Return the (x, y) coordinate for the center point of the cell that contains the specified text.  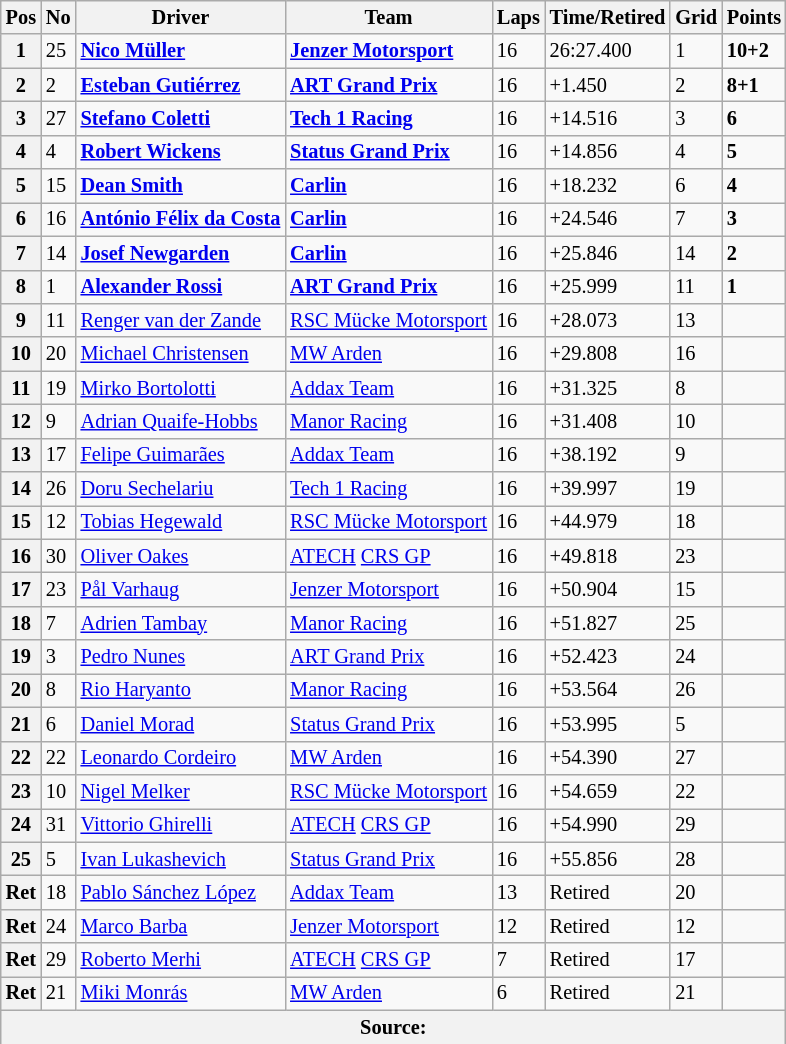
Vittorio Ghirelli (181, 825)
+49.818 (608, 556)
+44.979 (608, 522)
Renger van der Zande (181, 320)
30 (58, 556)
+50.904 (608, 589)
+18.232 (608, 186)
Felipe Guimarães (181, 455)
António Félix da Costa (181, 219)
+51.827 (608, 623)
+25.999 (608, 287)
+24.546 (608, 219)
Nico Müller (181, 51)
+52.423 (608, 657)
Points (754, 17)
+31.408 (608, 421)
10+2 (754, 51)
+28.073 (608, 320)
Stefano Coletti (181, 118)
+53.564 (608, 690)
+31.325 (608, 388)
8+1 (754, 85)
Source: (394, 1027)
Pos (21, 17)
Alexander Rossi (181, 287)
Oliver Oakes (181, 556)
Adrien Tambay (181, 623)
+54.390 (608, 758)
Dean Smith (181, 186)
+38.192 (608, 455)
Time/Retired (608, 17)
+1.450 (608, 85)
No (58, 17)
Miki Monrás (181, 993)
+14.516 (608, 118)
+54.990 (608, 825)
Pål Varhaug (181, 589)
Doru Sechelariu (181, 489)
Robert Wickens (181, 152)
Laps (518, 17)
Leonardo Cordeiro (181, 758)
Nigel Melker (181, 791)
Tobias Hegewald (181, 522)
26:27.400 (608, 51)
Esteban Gutiérrez (181, 85)
+54.659 (608, 791)
Pedro Nunes (181, 657)
Josef Newgarden (181, 253)
Adrian Quaife-Hobbs (181, 421)
+29.808 (608, 354)
28 (696, 859)
Pablo Sánchez López (181, 892)
Rio Haryanto (181, 690)
31 (58, 825)
+25.846 (608, 253)
Roberto Merhi (181, 960)
Daniel Morad (181, 724)
Grid (696, 17)
+53.995 (608, 724)
Mirko Bortolotti (181, 388)
Driver (181, 17)
Marco Barba (181, 926)
Michael Christensen (181, 354)
+14.856 (608, 152)
+39.997 (608, 489)
Team (388, 17)
+55.856 (608, 859)
Ivan Lukashevich (181, 859)
